Return [X, Y] of the center of cell containing provided text 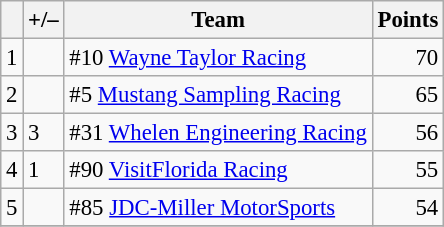
56 [408, 133]
Team [218, 20]
54 [408, 208]
70 [408, 58]
#85 JDC-Miller MotorSports [218, 208]
#90 VisitFlorida Racing [218, 170]
55 [408, 170]
+/– [44, 20]
#31 Whelen Engineering Racing [218, 133]
2 [12, 95]
#5 Mustang Sampling Racing [218, 95]
#10 Wayne Taylor Racing [218, 58]
Points [408, 20]
4 [12, 170]
65 [408, 95]
5 [12, 208]
